Provide the [x, y] coordinate of the cell's center where the given text is located.  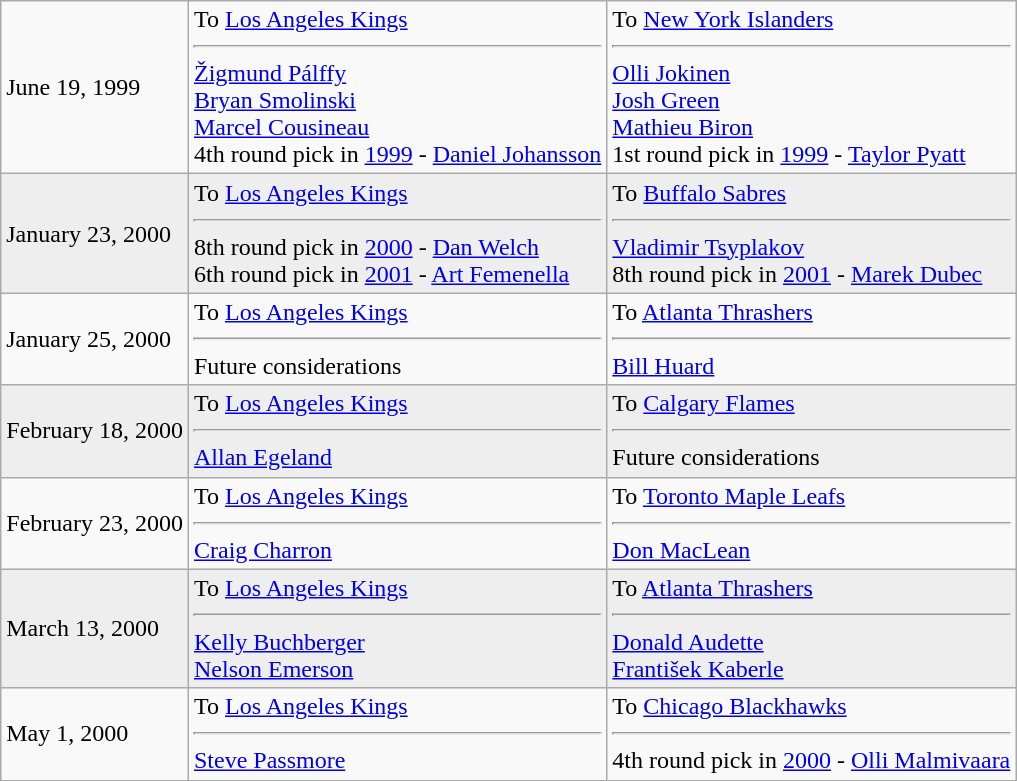
To Los Angeles KingsKelly Buchberger Nelson Emerson [397, 628]
January 25, 2000 [95, 339]
February 18, 2000 [95, 431]
To Los Angeles Kings8th round pick in 2000 - Dan Welch 6th round pick in 2001 - Art Femenella [397, 234]
To Los Angeles KingsFuture considerations [397, 339]
June 19, 1999 [95, 88]
To Calgary FlamesFuture considerations [812, 431]
To Los Angeles KingsAllan Egeland [397, 431]
To Atlanta ThrashersDonald Audette František Kaberle [812, 628]
To Toronto Maple LeafsDon MacLean [812, 523]
February 23, 2000 [95, 523]
January 23, 2000 [95, 234]
To Los Angeles KingsSteve Passmore [397, 734]
To Buffalo SabresVladimir Tsyplakov 8th round pick in 2001 - Marek Dubec [812, 234]
May 1, 2000 [95, 734]
March 13, 2000 [95, 628]
To Chicago Blackhawks4th round pick in 2000 - Olli Malmivaara [812, 734]
To Los Angeles KingsŽigmund Pálffy Bryan Smolinski Marcel Cousineau 4th round pick in 1999 - Daniel Johansson [397, 88]
To New York IslandersOlli Jokinen Josh Green Mathieu Biron 1st round pick in 1999 - Taylor Pyatt [812, 88]
To Atlanta ThrashersBill Huard [812, 339]
To Los Angeles KingsCraig Charron [397, 523]
